Extract the [x, y] coordinate from the center of the cell holding the provided text.  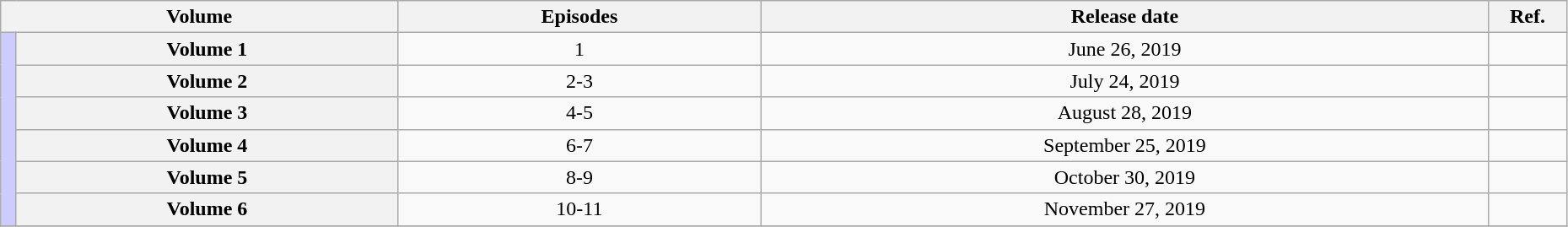
Volume 1 [207, 49]
Release date [1124, 17]
Volume 4 [207, 145]
Episodes [580, 17]
Volume [199, 17]
October 30, 2019 [1124, 177]
Volume 6 [207, 209]
Volume 2 [207, 81]
November 27, 2019 [1124, 209]
1 [580, 49]
August 28, 2019 [1124, 113]
Ref. [1528, 17]
June 26, 2019 [1124, 49]
10-11 [580, 209]
6-7 [580, 145]
Volume 3 [207, 113]
September 25, 2019 [1124, 145]
4-5 [580, 113]
Volume 5 [207, 177]
July 24, 2019 [1124, 81]
8-9 [580, 177]
2-3 [580, 81]
